Scan for the cell matching the given text and deliver its (X, Y) coordinate at center. 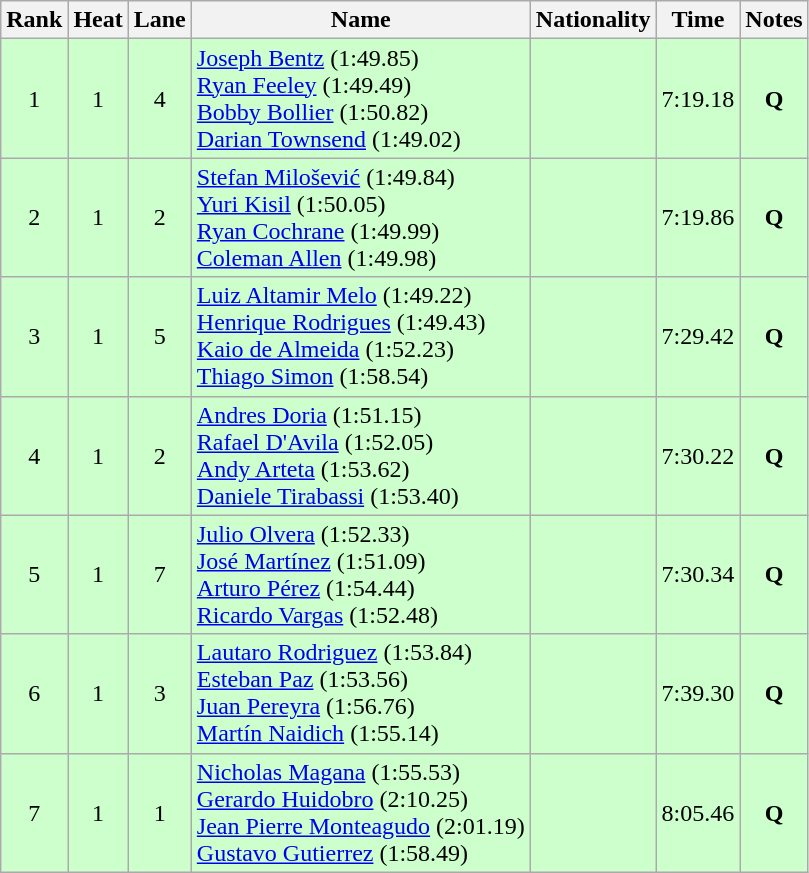
Stefan Milošević (1:49.84)Yuri Kisil (1:50.05)Ryan Cochrane (1:49.99)Coleman Allen (1:49.98) (360, 218)
7:30.22 (698, 456)
Luiz Altamir Melo (1:49.22)Henrique Rodrigues (1:49.43)Kaio de Almeida (1:52.23)Thiago Simon (1:58.54) (360, 336)
Heat (98, 20)
Joseph Bentz (1:49.85)Ryan Feeley (1:49.49)Bobby Bollier (1:50.82)Darian Townsend (1:49.02) (360, 98)
Nicholas Magana (1:55.53)Gerardo Huidobro (2:10.25)Jean Pierre Monteagudo (2:01.19)Gustavo Gutierrez (1:58.49) (360, 812)
Time (698, 20)
Andres Doria (1:51.15)Rafael D'Avila (1:52.05)Andy Arteta (1:53.62)Daniele Tirabassi (1:53.40) (360, 456)
Lane (160, 20)
Lautaro Rodriguez (1:53.84)Esteban Paz (1:53.56)Juan Pereyra (1:56.76)Martín Naidich (1:55.14) (360, 694)
8:05.46 (698, 812)
Julio Olvera (1:52.33)José Martínez (1:51.09)Arturo Pérez (1:54.44)Ricardo Vargas (1:52.48) (360, 574)
Name (360, 20)
7:19.86 (698, 218)
7:29.42 (698, 336)
7:19.18 (698, 98)
Rank (34, 20)
7:30.34 (698, 574)
Notes (774, 20)
7:39.30 (698, 694)
Nationality (593, 20)
6 (34, 694)
